Output the (x, y) coordinate of the center of the cell containing the given text.  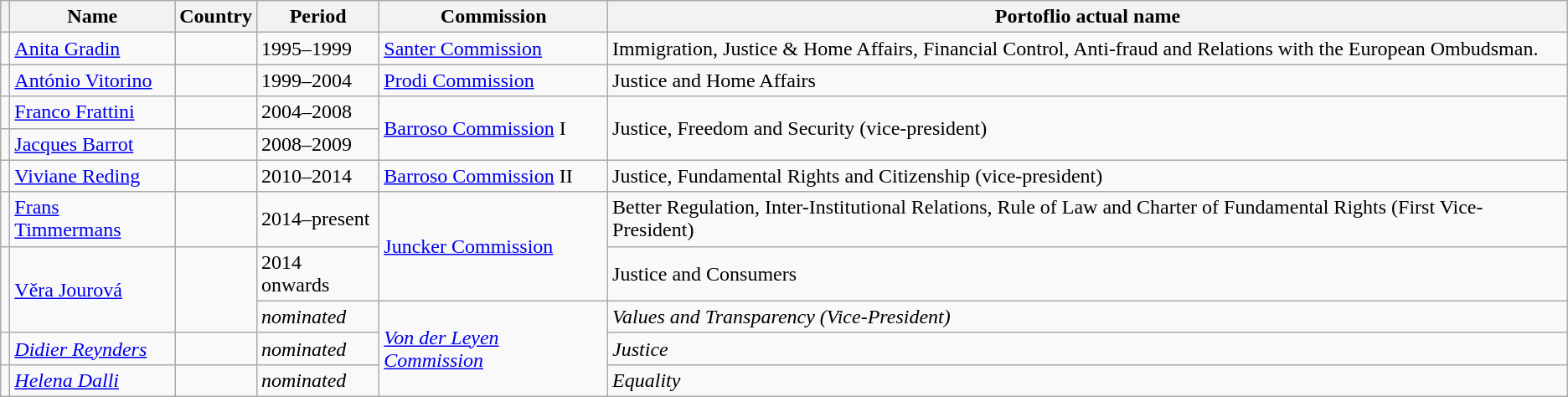
Frans Timmermans (92, 219)
Period (317, 17)
2004–2008 (317, 112)
Justice, Fundamental Rights and Citizenship (vice-president) (1088, 176)
Commission (494, 17)
2014 onwards (317, 273)
Better Regulation, Inter-Institutional Relations, Rule of Law and Charter of Fundamental Rights (First Vice-President) (1088, 219)
Justice and Home Affairs (1088, 80)
1999–2004 (317, 80)
Franco Frattini (92, 112)
Barroso Commission II (494, 176)
Portoflio actual name (1088, 17)
Von der Leyen Commission (494, 348)
2008–2009 (317, 144)
Justice, Freedom and Security (vice-president) (1088, 128)
Justice and Consumers (1088, 273)
Name (92, 17)
Prodi Commission (494, 80)
Santer Commission (494, 49)
Values and Transparency (Vice-President) (1088, 317)
2014–present (317, 219)
2010–2014 (317, 176)
Anita Gradin (92, 49)
Helena Dalli (92, 380)
António Vitorino (92, 80)
Věra Jourová (92, 290)
1995–1999 (317, 49)
Immigration, Justice & Home Affairs, Financial Control, Anti-fraud and Relations with the European Ombudsman. (1088, 49)
Viviane Reding (92, 176)
Justice (1088, 348)
Juncker Commission (494, 246)
Country (216, 17)
Equality (1088, 380)
Barroso Commission I (494, 128)
Jacques Barrot (92, 144)
Didier Reynders (92, 348)
